From the cell containing the given text, extract its center point as (X, Y) coordinate. 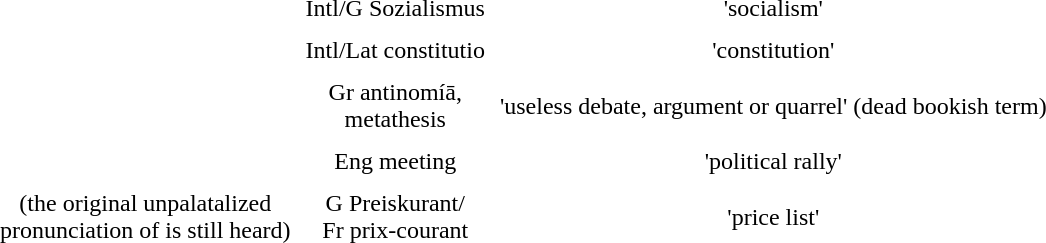
Intl/Lat constitutio (396, 50)
Gr antinomíā, metathesis (396, 106)
Eng meeting (396, 162)
